Identify which cell holds the provided text, then report its (x, y) central coordinate. 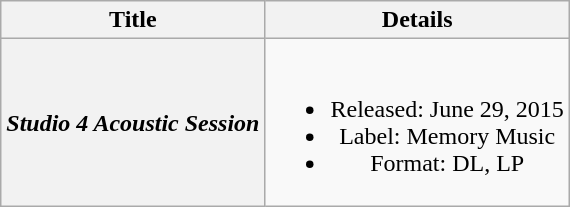
Title (133, 20)
Studio 4 Acoustic Session (133, 122)
Released: June 29, 2015Label: Memory MusicFormat: DL, LP (417, 122)
Details (417, 20)
